Search for the cell housing the specified text and yield its (x, y) center coordinate. 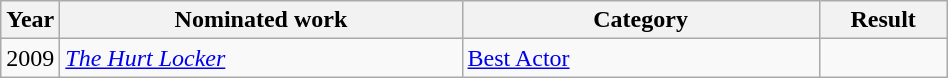
Best Actor (640, 58)
2009 (30, 58)
Result (883, 20)
Nominated work (261, 20)
Category (640, 20)
Year (30, 20)
The Hurt Locker (261, 58)
